Scan for the cell matching the given text and deliver its (x, y) coordinate at center. 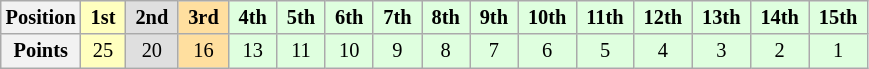
25 (104, 51)
8 (446, 51)
9th (494, 17)
10 (349, 51)
Points (41, 51)
20 (152, 51)
10th (547, 17)
13 (253, 51)
11 (301, 51)
3 (721, 51)
6 (547, 51)
3rd (203, 17)
7th (397, 17)
14th (779, 17)
13th (721, 17)
5 (604, 51)
8th (446, 17)
5th (301, 17)
16 (203, 51)
12th (663, 17)
11th (604, 17)
2 (779, 51)
1 (838, 51)
6th (349, 17)
1st (104, 17)
7 (494, 51)
15th (838, 17)
2nd (152, 17)
4 (663, 51)
9 (397, 51)
4th (253, 17)
Position (41, 17)
